Pinpoint the cell where the given text exists, returning its [x, y] midpoint coordinate. 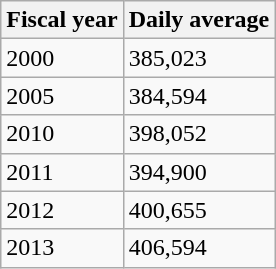
406,594 [199, 248]
2012 [62, 210]
Fiscal year [62, 20]
2010 [62, 134]
398,052 [199, 134]
2000 [62, 58]
Daily average [199, 20]
2013 [62, 248]
385,023 [199, 58]
400,655 [199, 210]
2011 [62, 172]
394,900 [199, 172]
384,594 [199, 96]
2005 [62, 96]
